Pinpoint the cell where the given text exists, returning its (x, y) midpoint coordinate. 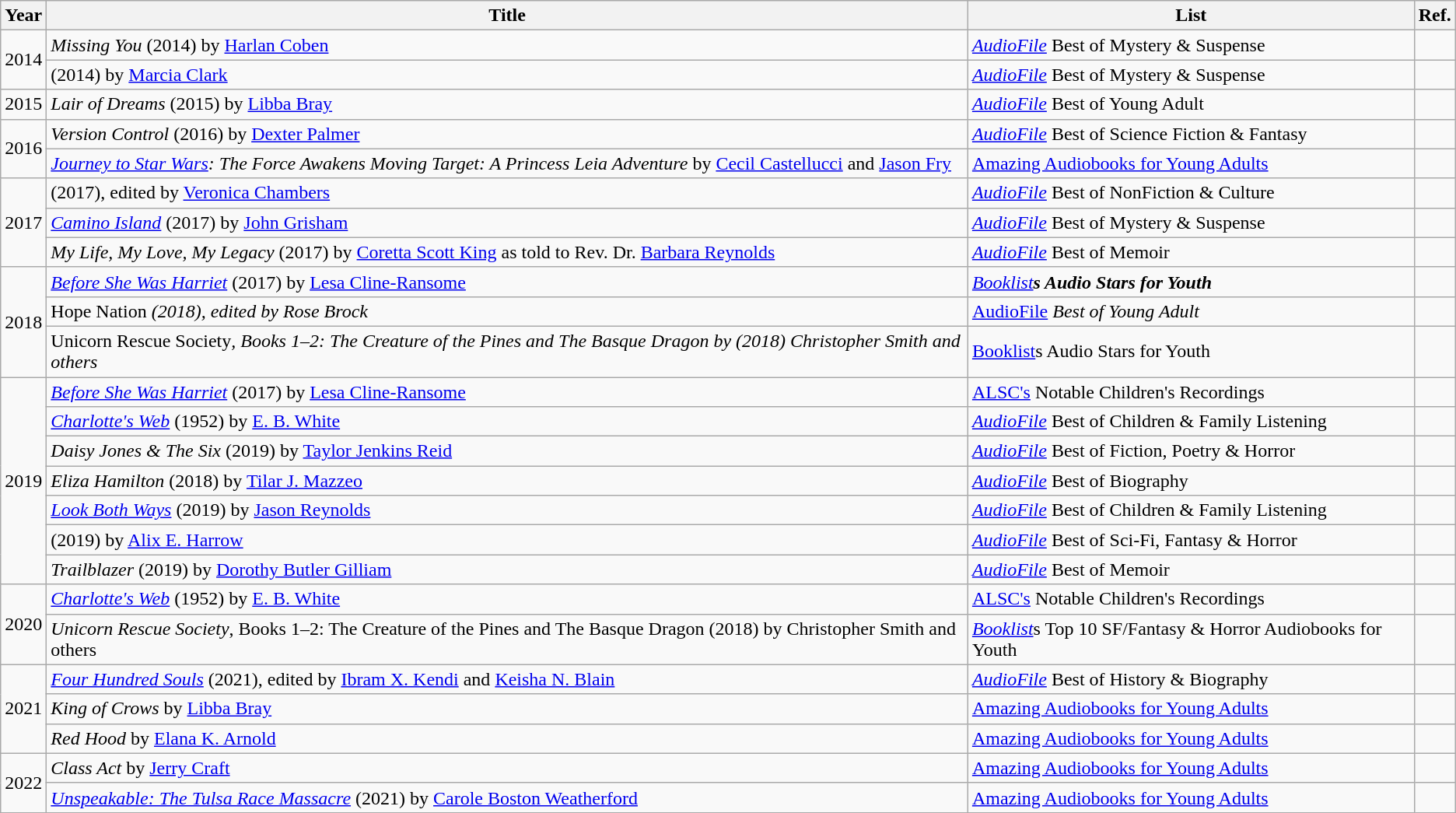
Camino Island (2017) by John Grisham (507, 223)
2022 (23, 783)
Eliza Hamilton (2018) by Tilar J. Mazzeo (507, 481)
AudioFile Best of Sci-Fi, Fantasy & Horror (1191, 540)
AudioFile Best of History & Biography (1191, 679)
Lair of Dreams (2015) by Libba Bray (507, 104)
Hope Nation (2018), edited by Rose Brock (507, 311)
Red Hood by Elana K. Arnold (507, 738)
Ref. (1434, 16)
2017 (23, 223)
(2019) by Alix E. Harrow (507, 540)
2018 (23, 322)
Missing You (2014) by Harlan Coben (507, 45)
AudioFile Best of Biography (1191, 481)
AudioFile Best of Science Fiction & Fantasy (1191, 134)
My Life, My Love, My Legacy (2017) by Coretta Scott King as told to Rev. Dr. Barbara Reynolds (507, 252)
2016 (23, 149)
Booklists Top 10 SF/Fantasy & Horror Audiobooks for Youth (1191, 640)
AudioFile Best of NonFiction & Culture (1191, 193)
2014 (23, 60)
2020 (23, 624)
Daisy Jones & The Six (2019) by Taylor Jenkins Reid (507, 451)
Look Both Ways (2019) by Jason Reynolds (507, 510)
Journey to Star Wars: The Force Awakens Moving Target: A Princess Leia Adventure by Cecil Castellucci and Jason Fry (507, 163)
Unicorn Rescue Society, Books 1–2: The Creature of the Pines and The Basque Dragon (2018) by Christopher Smith and others (507, 640)
Unicorn Rescue Society, Books 1–2: The Creature of the Pines and The Basque Dragon by (2018) Christopher Smith and others (507, 352)
(2014) by Marcia Clark (507, 75)
Version Control (2016) by Dexter Palmer (507, 134)
(2017), edited by Veronica Chambers (507, 193)
Unspeakable: The Tulsa Race Massacre (2021) by Carole Boston Weatherford (507, 797)
Year (23, 16)
2021 (23, 709)
List (1191, 16)
Trailblazer (2019) by Dorothy Butler Gilliam (507, 569)
Title (507, 16)
2015 (23, 104)
2019 (23, 480)
King of Crows by Libba Bray (507, 709)
AudioFile Best of Fiction, Poetry & Horror (1191, 451)
Class Act by Jerry Craft (507, 768)
Four Hundred Souls (2021), edited by Ibram X. Kendi and Keisha N. Blain (507, 679)
